Locate the cell with the specified text and output its [x, y] center coordinate. 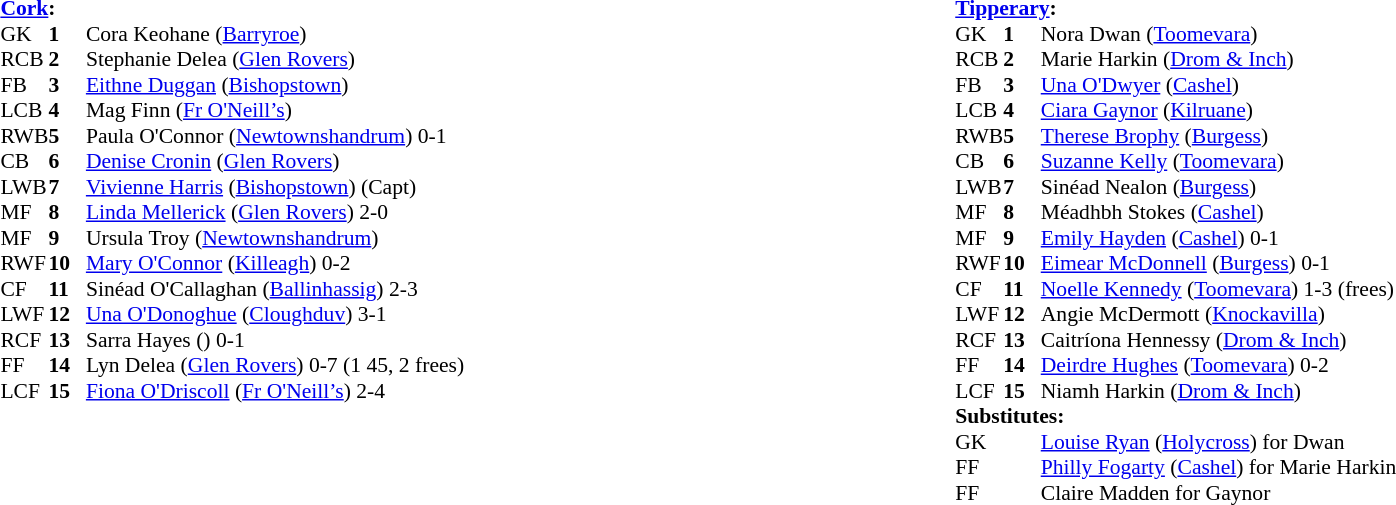
Paula O'Connor (Newtownshandrum) 0-1 [275, 136]
Linda Mellerick (Glen Rovers) 2-0 [275, 213]
Cora Keohane (Barryroe) [275, 34]
Denise Cronin (Glen Rovers) [275, 161]
Una O'Donoghue (Cloughduv) 3-1 [275, 315]
Mag Finn (Fr O'Neill’s) [275, 111]
Substitutes: [1176, 417]
Eithne Duggan (Bishopstown) [275, 85]
Fiona O'Driscoll (Fr O'Neill’s) 2-4 [275, 391]
Sinéad O'Callaghan (Ballinhassig) 2-3 [275, 289]
Sarra Hayes () 0-1 [275, 340]
Ursula Troy (Newtownshandrum) [275, 238]
Vivienne Harris (Bishopstown) (Capt) [275, 187]
Stephanie Delea (Glen Rovers) [275, 59]
Lyn Delea (Glen Rovers) 0-7 (1 45, 2 frees) [275, 365]
Mary O'Connor (Killeagh) 0-2 [275, 263]
